Output the [X, Y] coordinate of the center of the cell containing the given text.  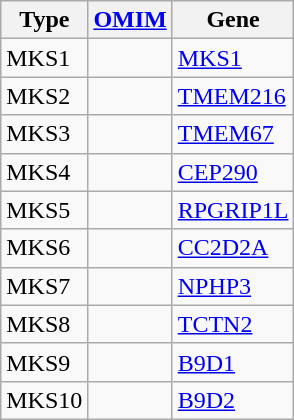
Gene [233, 20]
CEP290 [233, 172]
TCTN2 [233, 324]
OMIM [130, 20]
B9D2 [233, 400]
MKS5 [44, 210]
MKS3 [44, 134]
MKS9 [44, 362]
MKS4 [44, 172]
RPGRIP1L [233, 210]
CC2D2A [233, 248]
Type [44, 20]
MKS2 [44, 96]
TMEM216 [233, 96]
NPHP3 [233, 286]
MKS7 [44, 286]
B9D1 [233, 362]
MKS8 [44, 324]
MKS10 [44, 400]
MKS6 [44, 248]
TMEM67 [233, 134]
